Search for the cell housing the specified text and yield its [x, y] center coordinate. 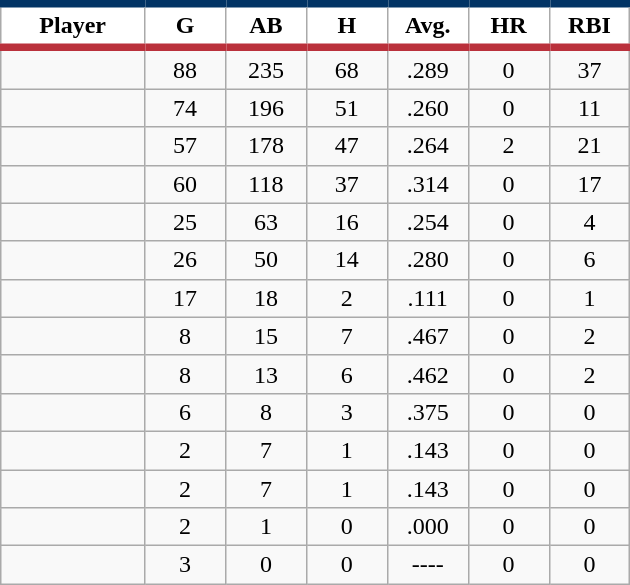
50 [266, 260]
.314 [428, 184]
26 [186, 260]
235 [266, 68]
63 [266, 222]
.264 [428, 146]
HR [508, 26]
.254 [428, 222]
25 [186, 222]
16 [346, 222]
68 [346, 68]
H [346, 26]
4 [590, 222]
15 [266, 336]
.467 [428, 336]
.000 [428, 527]
118 [266, 184]
60 [186, 184]
11 [590, 108]
.111 [428, 298]
.289 [428, 68]
57 [186, 146]
AB [266, 26]
---- [428, 565]
RBI [590, 26]
196 [266, 108]
51 [346, 108]
14 [346, 260]
.260 [428, 108]
88 [186, 68]
18 [266, 298]
.462 [428, 374]
.280 [428, 260]
21 [590, 146]
Avg. [428, 26]
.375 [428, 412]
74 [186, 108]
13 [266, 374]
178 [266, 146]
Player [73, 26]
47 [346, 146]
G [186, 26]
